Return (x, y) of the center of cell containing provided text 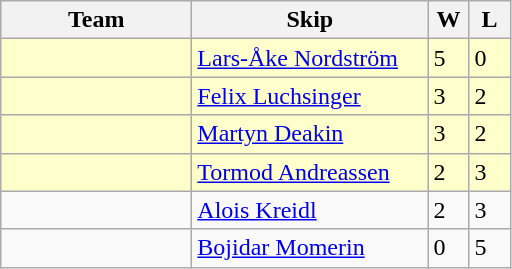
Martyn Deakin (310, 134)
L (490, 20)
Bojidar Momerin (310, 248)
Lars-Åke Nordström (310, 58)
Team (96, 20)
Skip (310, 20)
Alois Kreidl (310, 210)
Tormod Andreassen (310, 172)
Felix Luchsinger (310, 96)
W (448, 20)
